Determine the (X, Y) coordinate at the center of the cell enclosing the given text.  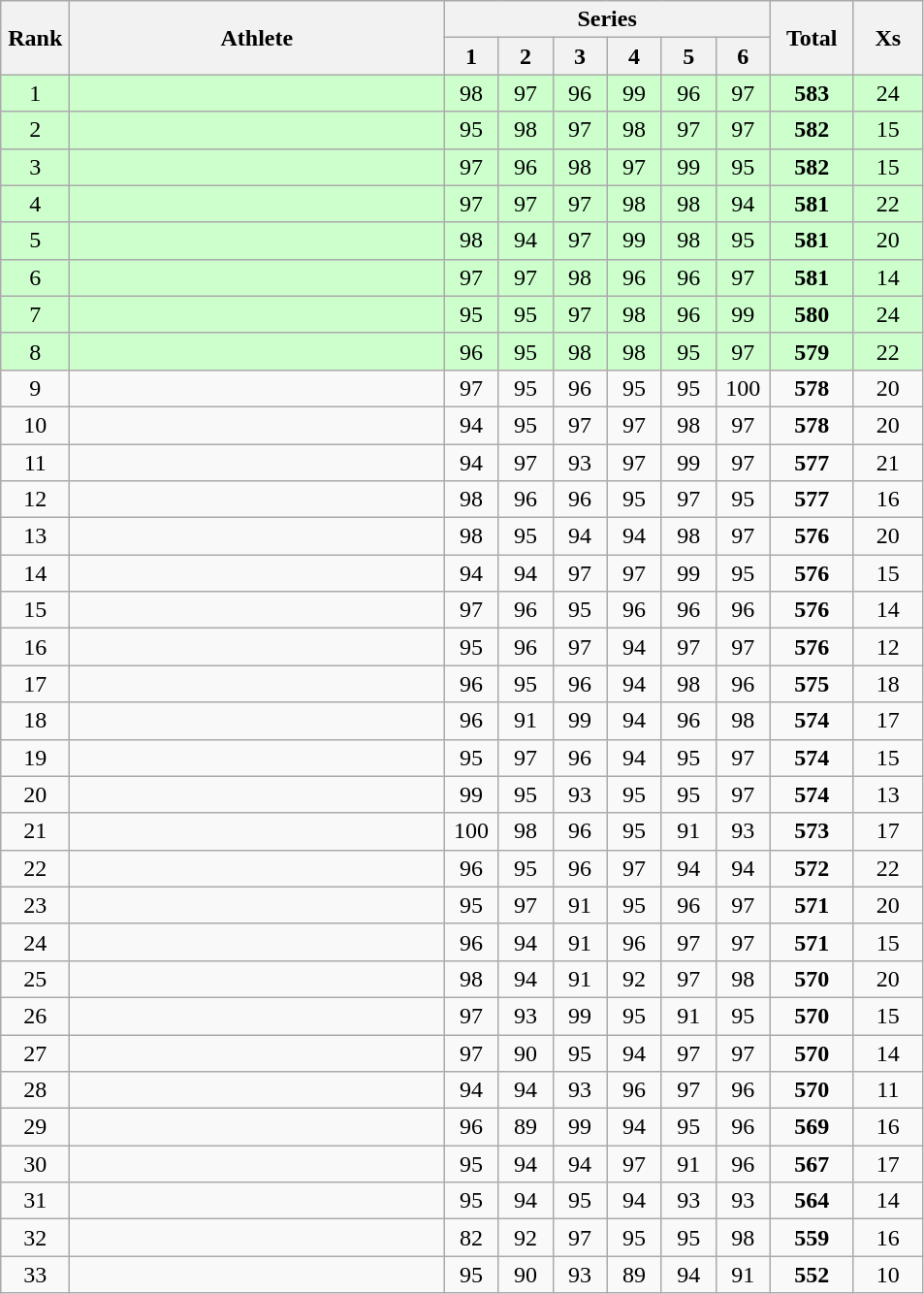
579 (812, 351)
559 (812, 1238)
19 (35, 758)
583 (812, 93)
Total (812, 38)
Series (607, 19)
572 (812, 868)
552 (812, 1275)
28 (35, 1090)
Athlete (257, 38)
33 (35, 1275)
9 (35, 388)
573 (812, 831)
8 (35, 351)
25 (35, 979)
27 (35, 1052)
32 (35, 1238)
23 (35, 905)
30 (35, 1164)
Xs (888, 38)
26 (35, 1016)
31 (35, 1201)
580 (812, 314)
29 (35, 1127)
575 (812, 684)
564 (812, 1201)
7 (35, 314)
569 (812, 1127)
82 (471, 1238)
567 (812, 1164)
Rank (35, 38)
